Determine the (x, y) coordinate at the center of the cell enclosing the given text.  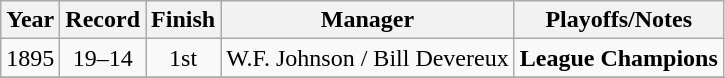
Year (30, 20)
W.F. Johnson / Bill Devereux (368, 58)
League Champions (618, 58)
Playoffs/Notes (618, 20)
1st (184, 58)
1895 (30, 58)
Record (103, 20)
19–14 (103, 58)
Finish (184, 20)
Manager (368, 20)
